Output the [X, Y] coordinate of the center of the cell containing the given text.  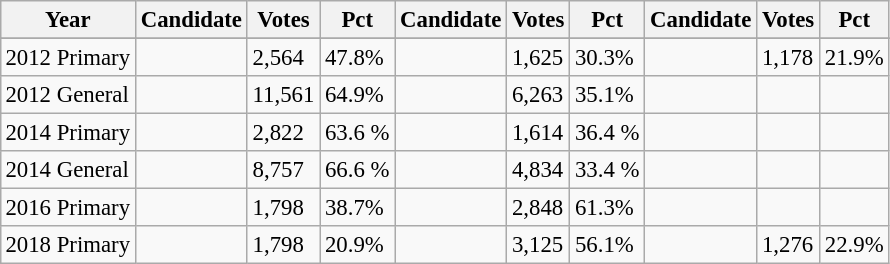
6,263 [538, 95]
22.9% [854, 245]
2,822 [283, 133]
2016 Primary [68, 208]
2014 General [68, 170]
30.3% [608, 57]
2,848 [538, 208]
38.7% [358, 208]
11,561 [283, 95]
20.9% [358, 245]
4,834 [538, 170]
2012 General [68, 95]
Year [68, 20]
2012 Primary [68, 57]
63.6 % [358, 133]
47.8% [358, 57]
8,757 [283, 170]
2,564 [283, 57]
2014 Primary [68, 133]
64.9% [358, 95]
66.6 % [358, 170]
61.3% [608, 208]
21.9% [854, 57]
1,178 [788, 57]
35.1% [608, 95]
2018 Primary [68, 245]
1,276 [788, 245]
36.4 % [608, 133]
1,614 [538, 133]
33.4 % [608, 170]
1,625 [538, 57]
56.1% [608, 245]
3,125 [538, 245]
